Return (X, Y) of the center of cell containing provided text 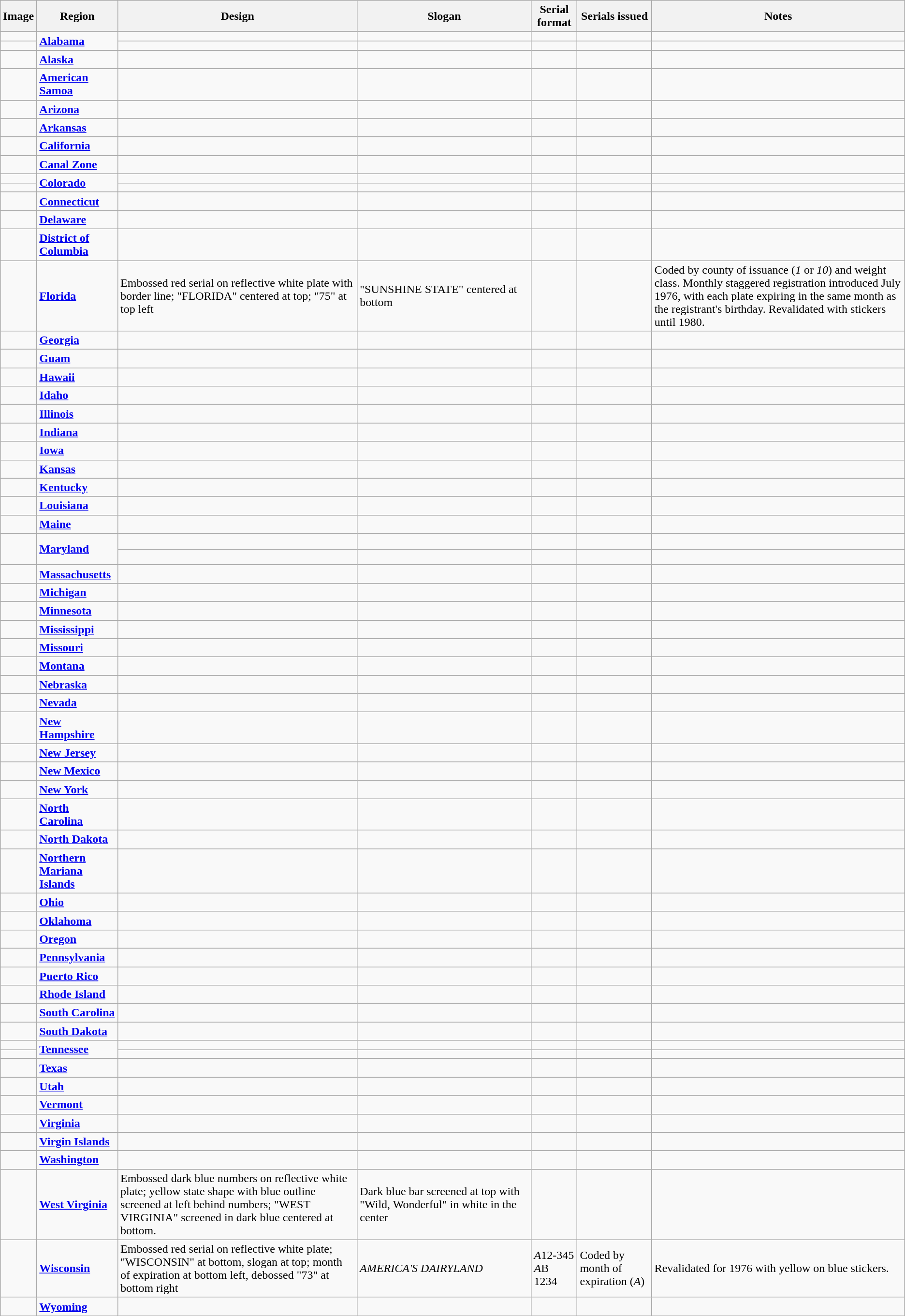
Minnesota (77, 611)
Nebraska (77, 685)
Illinois (77, 414)
Colorado (77, 183)
Serials issued (614, 16)
South Dakota (77, 1031)
Kentucky (77, 487)
Vermont (77, 1105)
Design (238, 16)
Louisiana (77, 506)
New Jersey (77, 753)
South Carolina (77, 1013)
Revalidated for 1976 with yellow on blue stickers. (778, 1269)
District ofColumbia (77, 245)
Idaho (77, 395)
Oregon (77, 939)
Arkansas (77, 128)
North Dakota (77, 839)
Maine (77, 524)
Alaska (77, 59)
Virgin Islands (77, 1141)
Canal Zone (77, 164)
Washington (77, 1160)
Hawaii (77, 377)
Wyoming (77, 1306)
American Samoa (77, 84)
Pennsylvania (77, 957)
Image (18, 16)
Georgia (77, 340)
Rhode Island (77, 994)
Mississippi (77, 629)
Iowa (77, 451)
Wisconsin (77, 1269)
Indiana (77, 432)
Notes (778, 16)
Michigan (77, 592)
A12-345AB 1234 (554, 1269)
Arizona (77, 109)
New Mexico (77, 771)
California (77, 146)
Florida (77, 295)
Texas (77, 1068)
Maryland (77, 549)
Dark blue bar screened at top with "Wild, Wonderful" in white in the center (444, 1204)
Serial format (554, 16)
West Virginia (77, 1204)
North Carolina (77, 814)
Tennessee (77, 1050)
Delaware (77, 219)
Massachusetts (77, 574)
Coded by month of expiration (A) (614, 1269)
Embossed red serial on reflective white plate with border line; "FLORIDA" centered at top; "75" at top left (238, 295)
Connecticut (77, 201)
Nevada (77, 703)
Kansas (77, 469)
Ohio (77, 902)
Virginia (77, 1123)
Alabama (77, 41)
Montana (77, 666)
Slogan (444, 16)
Missouri (77, 648)
"SUNSHINE STATE" centered at bottom (444, 295)
Puerto Rico (77, 976)
Oklahoma (77, 921)
New York (77, 790)
New Hampshire (77, 728)
Utah (77, 1086)
AMERICA'S DAIRYLAND (444, 1269)
Guam (77, 359)
Region (77, 16)
Northern Mariana Islands (77, 871)
